Identify which cell holds the provided text, then report its [X, Y] central coordinate. 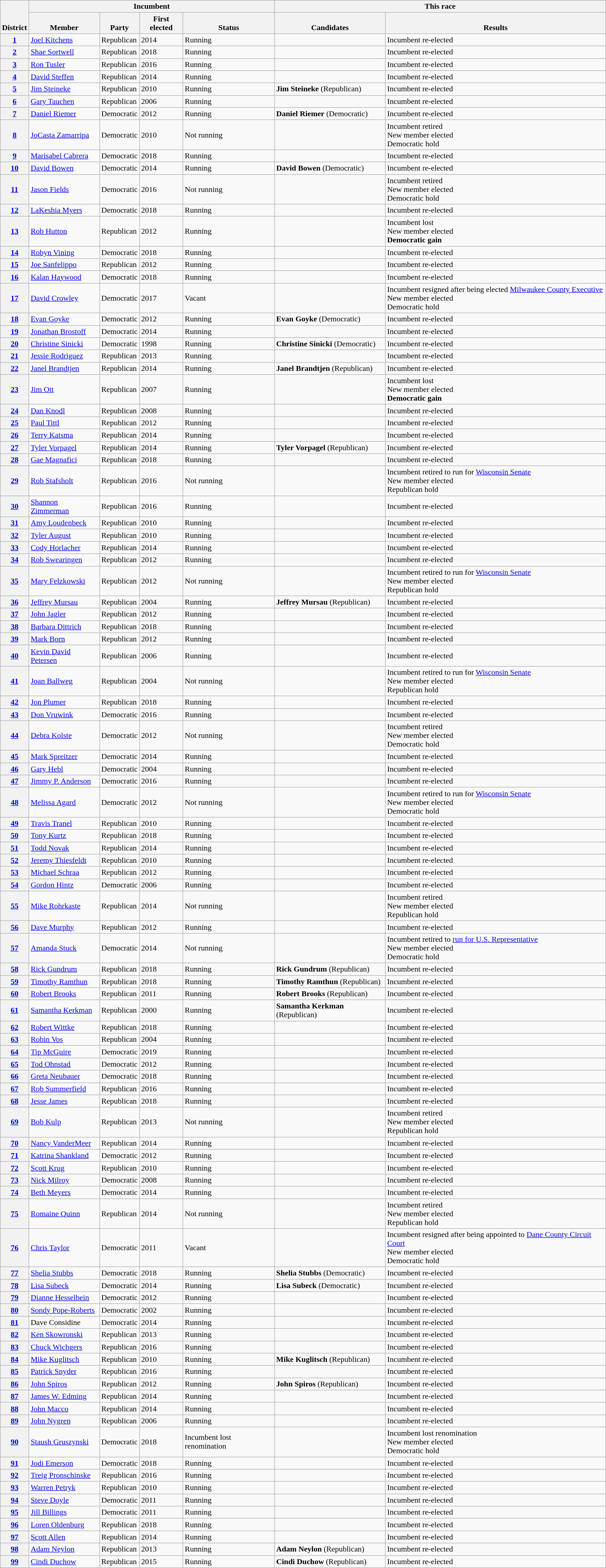
Janel Brandtjen (Republican) [330, 368]
Joan Ballweg [64, 681]
35 [15, 581]
89 [15, 1421]
Ron Tusler [64, 64]
16 [15, 277]
John Macco [64, 1408]
Dan Knodl [64, 410]
Robert Brooks [64, 994]
Samantha Kerkman (Republican) [330, 1010]
Shelia Stubbs [64, 1273]
Incumbent lost renominationNew member electedDemocratic hold [496, 1442]
John Nygren [64, 1421]
50 [15, 836]
Gae Magnafici [64, 460]
87 [15, 1396]
10 [15, 168]
81 [15, 1322]
3 [15, 64]
John Spiros [64, 1384]
Shelia Stubbs (Democratic) [330, 1273]
63 [15, 1040]
Warren Petryk [64, 1488]
49 [15, 823]
53 [15, 873]
Chris Taylor [64, 1248]
71 [15, 1155]
90 [15, 1442]
94 [15, 1500]
John Spiros (Republican) [330, 1384]
95 [15, 1512]
57 [15, 948]
42 [15, 702]
23 [15, 389]
97 [15, 1537]
75 [15, 1214]
Gary Tauchen [64, 101]
45 [15, 757]
15 [15, 265]
38 [15, 627]
Robert Brooks (Republican) [330, 994]
66 [15, 1076]
Joe Sanfelippo [64, 265]
13 [15, 231]
Cody Horlacher [64, 548]
Romaine Quinn [64, 1214]
Debra Kolste [64, 736]
Jill Billings [64, 1512]
Rob Summerfield [64, 1089]
Don Vruwink [64, 714]
65 [15, 1064]
Nick Milroy [64, 1180]
Incumbent resigned after being elected Milwaukee County ExecutiveNew member electedDemocratic hold [496, 298]
48 [15, 802]
69 [15, 1122]
Kalan Haywood [64, 277]
Incumbent [151, 6]
Results [496, 23]
2002 [161, 1310]
83 [15, 1347]
14 [15, 252]
Jim Steineke (Republican) [330, 89]
70 [15, 1143]
6 [15, 101]
Rick Gundrum [64, 969]
79 [15, 1298]
59 [15, 982]
29 [15, 481]
Nancy VanderMeer [64, 1143]
Cindi Duchow [64, 1562]
52 [15, 860]
Jimmy P. Anderson [64, 781]
Robin Vos [64, 1040]
Bob Kulp [64, 1122]
Amy Loudenbeck [64, 523]
Tony Kurtz [64, 836]
Jeffrey Mursau [64, 602]
First elected [161, 23]
Tip McGuire [64, 1052]
Daniel Riemer [64, 114]
John Jagler [64, 614]
84 [15, 1359]
Jessie Rodriguez [64, 356]
51 [15, 848]
99 [15, 1562]
98 [15, 1549]
Lisa Subeck (Democratic) [330, 1285]
Sondy Pope-Roberts [64, 1310]
68 [15, 1101]
88 [15, 1408]
26 [15, 435]
Rick Gundrum (Republican) [330, 969]
James W. Edming [64, 1396]
Jon Plumer [64, 702]
78 [15, 1285]
Melissa Agard [64, 802]
62 [15, 1027]
Status [229, 23]
47 [15, 781]
19 [15, 331]
Gordon Hintz [64, 885]
Joel Kitchens [64, 40]
Tyler August [64, 535]
Kevin David Petersen [64, 656]
Christine Sinicki (Democratic) [330, 344]
Jeffrey Mursau (Republican) [330, 602]
Timothy Ramthun (Republican) [330, 982]
Terry Katsma [64, 435]
Member [64, 23]
64 [15, 1052]
74 [15, 1192]
60 [15, 994]
Beth Meyers [64, 1192]
Paul Tittl [64, 423]
25 [15, 423]
David Crowley [64, 298]
Candidates [330, 23]
56 [15, 927]
77 [15, 1273]
76 [15, 1248]
Mark Spreitzer [64, 757]
2017 [161, 298]
David Bowen [64, 168]
Katrina Shankland [64, 1155]
24 [15, 410]
David Bowen (Democratic) [330, 168]
Shae Sortwell [64, 52]
Adam Neylon [64, 1549]
Janel Brandtjen [64, 368]
43 [15, 714]
61 [15, 1010]
9 [15, 156]
Rob Swearingen [64, 560]
41 [15, 681]
39 [15, 639]
Michael Schraa [64, 873]
55 [15, 906]
Jason Fields [64, 189]
Robyn Vining [64, 252]
7 [15, 114]
67 [15, 1089]
36 [15, 602]
Jodi Emerson [64, 1463]
Daniel Riemer (Democratic) [330, 114]
8 [15, 135]
Gary Hebl [64, 769]
Amanda Stuck [64, 948]
Evan Goyke (Democratic) [330, 319]
33 [15, 548]
2015 [161, 1562]
District [15, 17]
Ken Skowronski [64, 1335]
18 [15, 319]
Rob Hutton [64, 231]
1 [15, 40]
Incumbent lost renomination [229, 1442]
Samantha Kerkman [64, 1010]
Lisa Subeck [64, 1285]
92 [15, 1475]
Robert Wittke [64, 1027]
Steve Doyle [64, 1500]
Mike Rohrkaste [64, 906]
Timothy Ramthun [64, 982]
Tyler Vorpagel (Republican) [330, 448]
Dave Murphy [64, 927]
Dianne Hesselbein [64, 1298]
Adam Neylon (Republican) [330, 1549]
91 [15, 1463]
44 [15, 736]
Staush Gruszynski [64, 1442]
Greta Neubauer [64, 1076]
37 [15, 614]
21 [15, 356]
Travis Tranel [64, 823]
73 [15, 1180]
Chuck Wichgers [64, 1347]
Treig Pronschinske [64, 1475]
Jeremy Thiesfeldt [64, 860]
Scott Krug [64, 1168]
Mike Kuglitsch [64, 1359]
JoCasta Zamarripa [64, 135]
80 [15, 1310]
34 [15, 560]
Marisabel Cabrera [64, 156]
Rob Stafsholt [64, 481]
96 [15, 1525]
Jim Ott [64, 389]
72 [15, 1168]
Mary Felzkowski [64, 581]
22 [15, 368]
4 [15, 77]
Barbara Dittrich [64, 627]
1998 [161, 344]
Jonathan Brostoff [64, 331]
Incumbent retired to run for U.S. RepresentativeNew member electedDemocratic hold [496, 948]
Jim Steineke [64, 89]
Mark Born [64, 639]
86 [15, 1384]
46 [15, 769]
28 [15, 460]
2 [15, 52]
LaKeshia Myers [64, 210]
Dave Considine [64, 1322]
Jesse James [64, 1101]
11 [15, 189]
This race [440, 6]
40 [15, 656]
Evan Goyke [64, 319]
Patrick Snyder [64, 1372]
Shannon Zimmerman [64, 506]
93 [15, 1488]
27 [15, 448]
20 [15, 344]
58 [15, 969]
85 [15, 1372]
David Steffen [64, 77]
Party [120, 23]
Christine Sinicki [64, 344]
5 [15, 89]
2019 [161, 1052]
82 [15, 1335]
2000 [161, 1010]
12 [15, 210]
Incumbent retired to run for Wisconsin SenateNew member electedDemocratic hold [496, 802]
Scott Allen [64, 1537]
Loren Oldenburg [64, 1525]
2007 [161, 389]
31 [15, 523]
17 [15, 298]
Tyler Vorpagel [64, 448]
Tod Ohnstad [64, 1064]
32 [15, 535]
54 [15, 885]
30 [15, 506]
Todd Novak [64, 848]
Mike Kuglitsch (Republican) [330, 1359]
Incumbent resigned after being appointed to Dane County Circuit CourtNew member electedDemocratic hold [496, 1248]
Cindi Duchow (Republican) [330, 1562]
